Detect which cell encompasses the target text, then output its [X, Y] center coordinate. 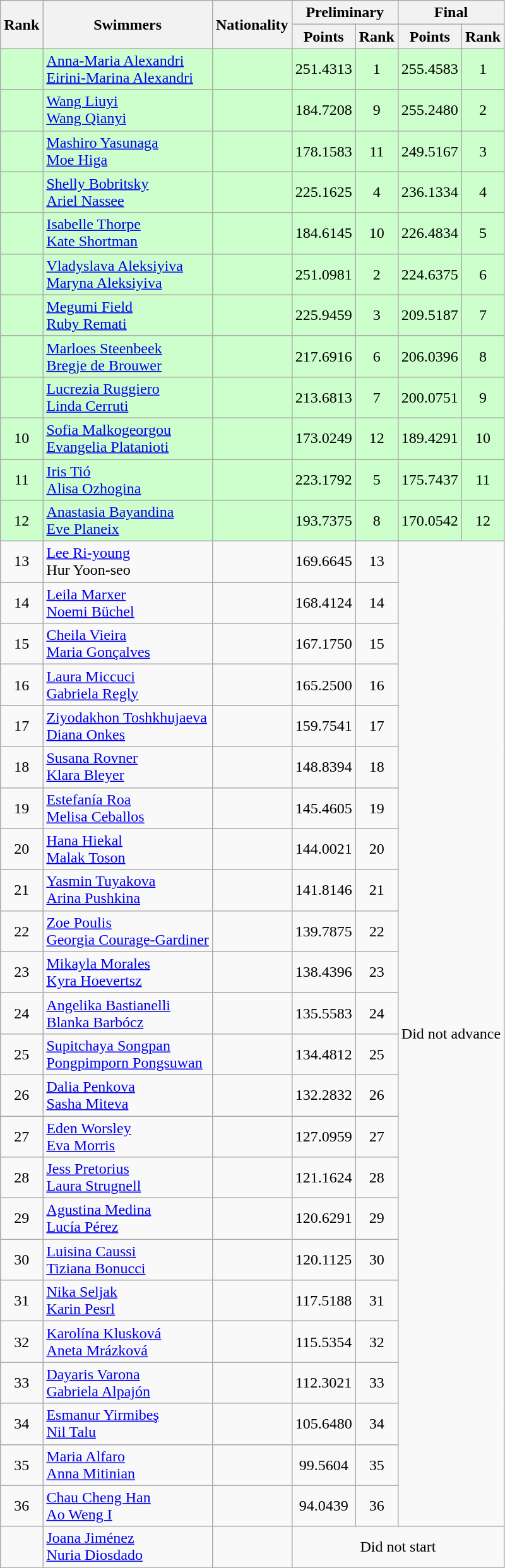
206.0396 [429, 356]
112.3021 [323, 1383]
Angelika BastianelliBlanka Barbócz [128, 1013]
Swimmers [128, 25]
Anna-Maria AlexandriEirini-Marina Alexandri [128, 69]
134.4812 [323, 1054]
184.6145 [323, 233]
193.7375 [323, 521]
Did not start [398, 1547]
Preliminary [345, 13]
Nationality [252, 25]
224.6375 [429, 274]
Shelly BobritskyAriel Nassee [128, 192]
Mikayla MoralesKyra Hoevertsz [128, 972]
Agustina MedinaLucía Pérez [128, 1219]
Laura MiccuciGabriela Regly [128, 685]
139.7875 [323, 931]
Dayaris VaronaGabriela Alpajón [128, 1383]
127.0959 [323, 1136]
120.6291 [323, 1219]
Iris TióAlisa Ozhogina [128, 480]
226.4834 [429, 233]
Jess PretoriusLaura Strugnell [128, 1177]
251.0981 [323, 274]
Susana RovnerKlara Bleyer [128, 767]
148.8394 [323, 767]
Nika SeljakKarin Pesrl [128, 1301]
Marloes SteenbeekBregje de Brouwer [128, 356]
178.1583 [323, 151]
Karolína KluskováAneta Mrázková [128, 1341]
Wang LiuyiWang Qianyi [128, 110]
Eden WorsleyEva Morris [128, 1136]
120.1125 [323, 1259]
Final [451, 13]
Maria AlfaroAnna Mitinian [128, 1465]
Leila MarxerNoemi Büchel [128, 603]
189.4291 [429, 438]
159.7541 [323, 726]
Yasmin TuyakovaArina Pushkina [128, 890]
Luisina CaussiTiziana Bonucci [128, 1259]
213.6813 [323, 398]
Megumi FieldRuby Remati [128, 315]
251.4313 [323, 69]
255.4583 [429, 69]
Zoe PoulisGeorgia Courage-Gardiner [128, 931]
173.0249 [323, 438]
255.2480 [429, 110]
165.2500 [323, 685]
169.6645 [323, 562]
217.6916 [323, 356]
Chau Cheng HanAo Weng I [128, 1506]
Supitchaya SongpanPongpimporn Pongsuwan [128, 1054]
145.4605 [323, 808]
121.1624 [323, 1177]
225.9459 [323, 315]
223.1792 [323, 480]
Cheila VieiraMaria Gonçalves [128, 644]
138.4396 [323, 972]
Did not advance [451, 1034]
117.5188 [323, 1301]
Mashiro YasunagaMoe Higa [128, 151]
141.8146 [323, 890]
168.4124 [323, 603]
Dalia PenkovaSasha Miteva [128, 1095]
Isabelle ThorpeKate Shortman [128, 233]
Esmanur YirmibeşNil Talu [128, 1424]
105.6480 [323, 1424]
Lee Ri-youngHur Yoon-seo [128, 562]
Anastasia BayandinaEve Planeix [128, 521]
175.7437 [429, 480]
Lucrezia RuggieroLinda Cerruti [128, 398]
99.5604 [323, 1465]
135.5583 [323, 1013]
184.7208 [323, 110]
144.0021 [323, 849]
Estefanía RoaMelisa Ceballos [128, 808]
167.1750 [323, 644]
Ziyodakhon ToshkhujaevaDiana Onkes [128, 726]
132.2832 [323, 1095]
170.0542 [429, 521]
249.5167 [429, 151]
200.0751 [429, 398]
Hana HiekalMalak Toson [128, 849]
Vladyslava AleksiyivaMaryna Aleksiyiva [128, 274]
Sofia MalkogeorgouEvangelia Platanioti [128, 438]
209.5187 [429, 315]
225.1625 [323, 192]
236.1334 [429, 192]
Joana JiménezNuria Diosdado [128, 1547]
115.5354 [323, 1341]
94.0439 [323, 1506]
